Locate the cell with the specified text and output its (X, Y) center coordinate. 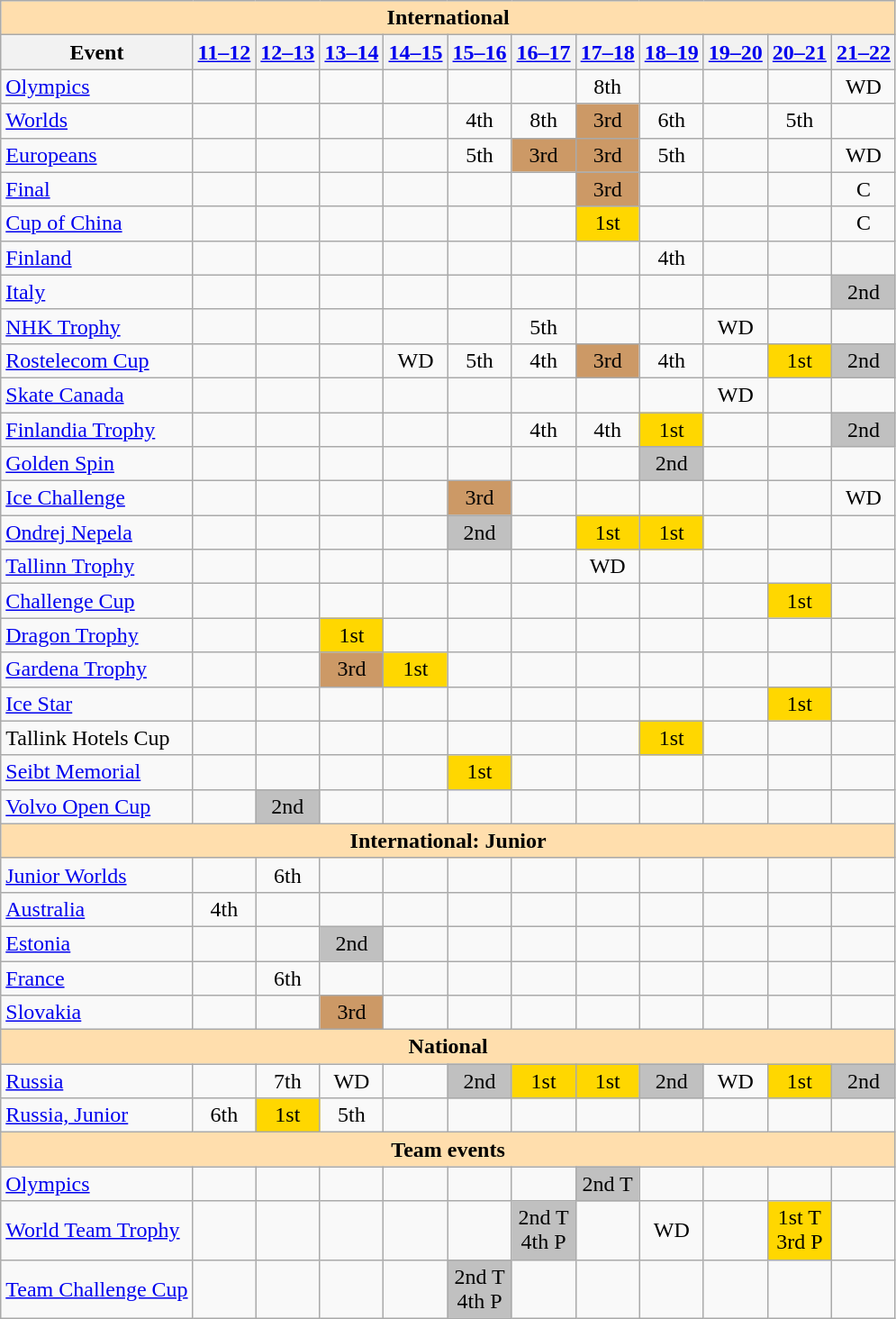
France (97, 978)
Ice Challenge (97, 498)
14–15 (416, 52)
Australia (97, 909)
2nd T (607, 1184)
Dragon Trophy (97, 635)
Estonia (97, 943)
Worlds (97, 121)
Gardena Trophy (97, 669)
Finland (97, 258)
12–13 (288, 52)
NHK Trophy (97, 326)
Finlandia Trophy (97, 430)
Tallink Hotels Cup (97, 738)
Junior Worlds (97, 875)
11–12 (224, 52)
World Team Trophy (97, 1231)
Team events (448, 1150)
1st T3rd P (800, 1231)
16–17 (544, 52)
Volvo Open Cup (97, 806)
15–16 (479, 52)
20–21 (800, 52)
Ice Star (97, 704)
Italy (97, 292)
18–19 (672, 52)
19–20 (735, 52)
7th (288, 1081)
Event (97, 52)
17–18 (607, 52)
International (448, 18)
National (448, 1047)
Rostelecom Cup (97, 360)
13–14 (351, 52)
Final (97, 189)
Ondrej Nepela (97, 532)
Slovakia (97, 1013)
Skate Canada (97, 395)
21–22 (863, 52)
Golden Spin (97, 464)
Russia (97, 1081)
Russia, Junior (97, 1115)
Challenge Cup (97, 601)
International: Junior (448, 841)
Tallinn Trophy (97, 567)
Europeans (97, 155)
Team Challenge Cup (97, 1288)
Cup of China (97, 223)
Seibt Memorial (97, 772)
